Detect which cell encompasses the target text, then output its (X, Y) center coordinate. 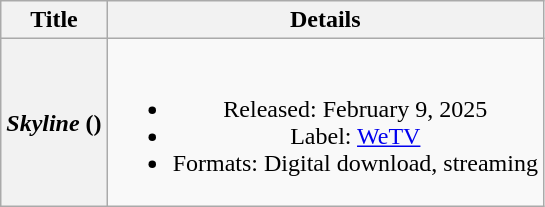
Skyline () (54, 122)
Title (54, 20)
Details (325, 20)
Released: February 9, 2025Label: WeTVFormats: Digital download, streaming (325, 122)
